Extract the [X, Y] coordinate from the center of the cell holding the provided text.  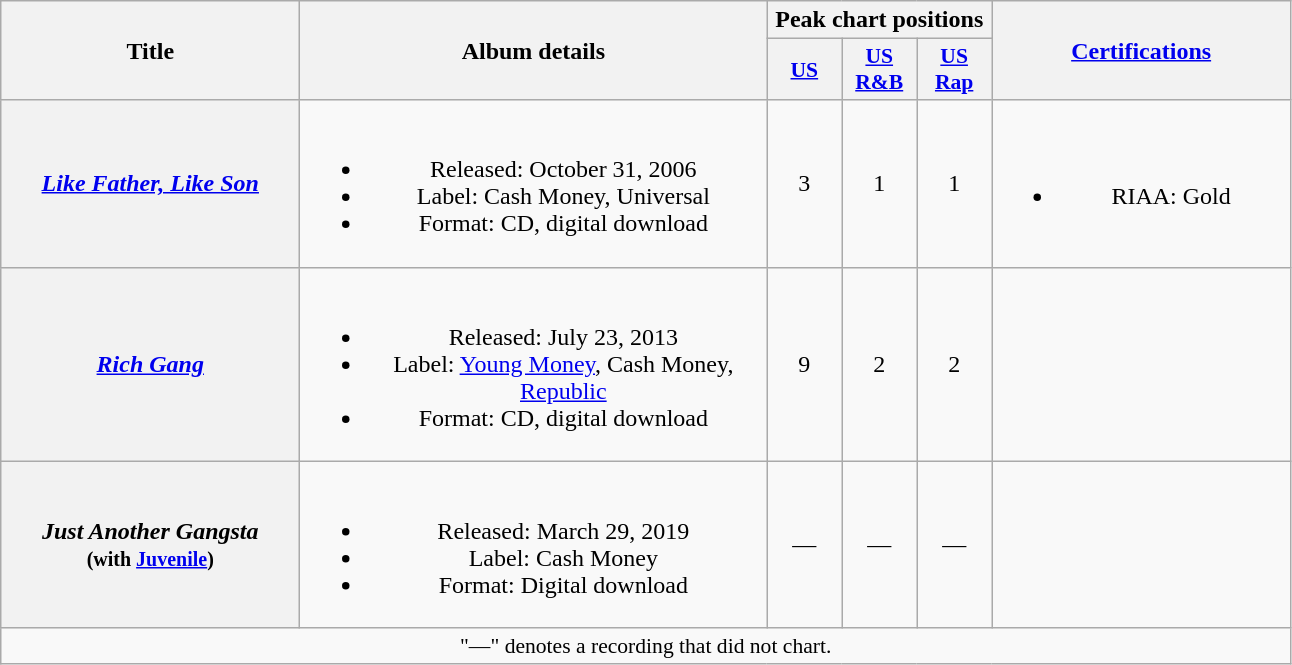
Just Another Gangsta (with Juvenile) [150, 544]
Album details [534, 50]
Released: July 23, 2013Label: Young Money, Cash Money, RepublicFormat: CD, digital download [534, 364]
9 [804, 364]
Certifications [1142, 50]
USR&B [880, 70]
RIAA: Gold [1142, 184]
Released: October 31, 2006Label: Cash Money, UniversalFormat: CD, digital download [534, 184]
USRap [954, 70]
Peak chart positions [880, 20]
Like Father, Like Son [150, 184]
3 [804, 184]
Title [150, 50]
Released: March 29, 2019Label: Cash MoneyFormat: Digital download [534, 544]
US [804, 70]
Rich Gang [150, 364]
"—" denotes a recording that did not chart. [646, 646]
